Determine the (x, y) coordinate at the center of the cell enclosing the given text.  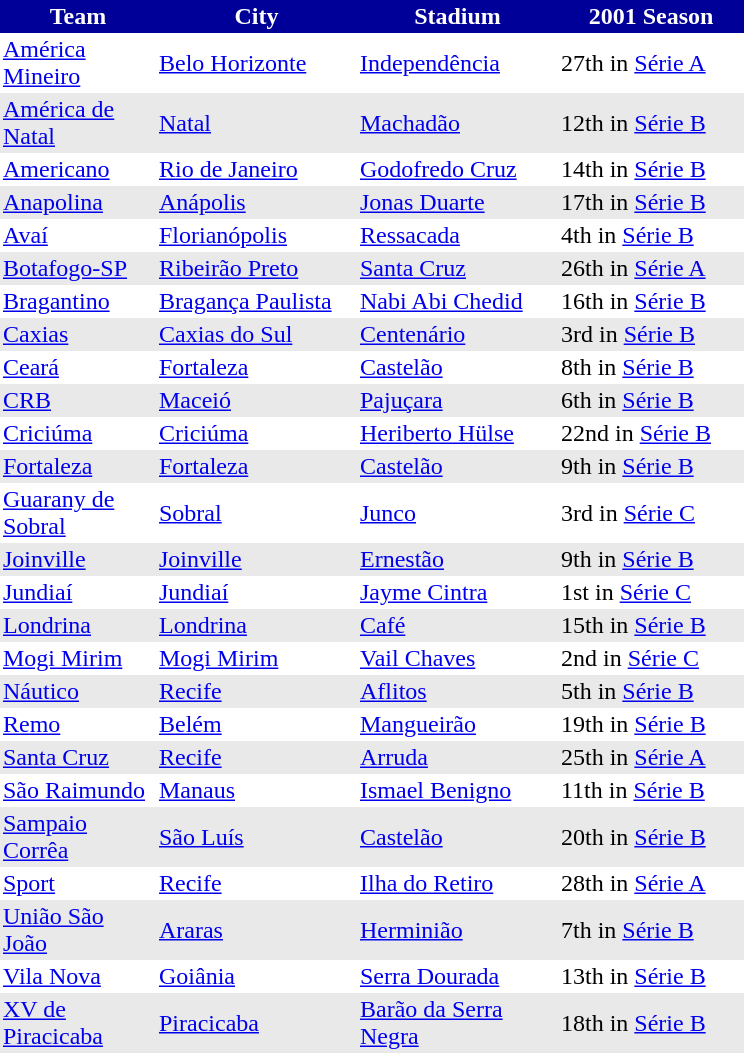
Café (458, 626)
Vail Chaves (458, 658)
Belém (256, 724)
3rd in Série C (651, 513)
16th in Série B (651, 302)
São Raimundo (78, 790)
6th in Série B (651, 400)
Caxias (78, 334)
Ressacada (458, 236)
28th in Série A (651, 884)
Anápolis (256, 202)
3rd in Série B (651, 334)
Jonas Duarte (458, 202)
XV de Piracicaba (78, 1023)
Bragança Paulista (256, 302)
Remo (78, 724)
Ilha do Retiro (458, 884)
América Mineiro (78, 63)
Botafogo-SP (78, 268)
Independência (458, 63)
América de Natal (78, 123)
2nd in Série C (651, 658)
Heriberto Hülse (458, 434)
Araras (256, 930)
25th in Série A (651, 758)
Americano (78, 170)
11th in Série B (651, 790)
1st in Série C (651, 592)
Sampaio Corrêa (78, 837)
Aflitos (458, 692)
Vila Nova (78, 976)
Serra Dourada (458, 976)
13th in Série B (651, 976)
Guarany de Sobral (78, 513)
São Luís (256, 837)
Herminião (458, 930)
Barão da Serra Negra (458, 1023)
Junco (458, 513)
Jayme Cintra (458, 592)
Stadium (458, 16)
Ernestão (458, 560)
12th in Série B (651, 123)
Maceió (256, 400)
Bragantino (78, 302)
14th in Série B (651, 170)
7th in Série B (651, 930)
Manaus (256, 790)
Machadão (458, 123)
Belo Horizonte (256, 63)
15th in Série B (651, 626)
Centenário (458, 334)
2001 Season (651, 16)
22nd in Série B (651, 434)
Ismael Benigno (458, 790)
Pajuçara (458, 400)
Náutico (78, 692)
Nabi Abi Chedid (458, 302)
17th in Série B (651, 202)
5th in Série B (651, 692)
Mangueirão (458, 724)
19th in Série B (651, 724)
20th in Série B (651, 837)
Ribeirão Preto (256, 268)
Team (78, 16)
Ceará (78, 368)
Goiânia (256, 976)
Rio de Janeiro (256, 170)
CRB (78, 400)
Natal (256, 123)
Sport (78, 884)
18th in Série B (651, 1023)
8th in Série B (651, 368)
Anapolina (78, 202)
27th in Série A (651, 63)
União São João (78, 930)
Avaí (78, 236)
Arruda (458, 758)
City (256, 16)
Florianópolis (256, 236)
4th in Série B (651, 236)
Godofredo Cruz (458, 170)
26th in Série A (651, 268)
Sobral (256, 513)
Piracicaba (256, 1023)
Caxias do Sul (256, 334)
